Locate the cell with the specified text and output its [X, Y] center coordinate. 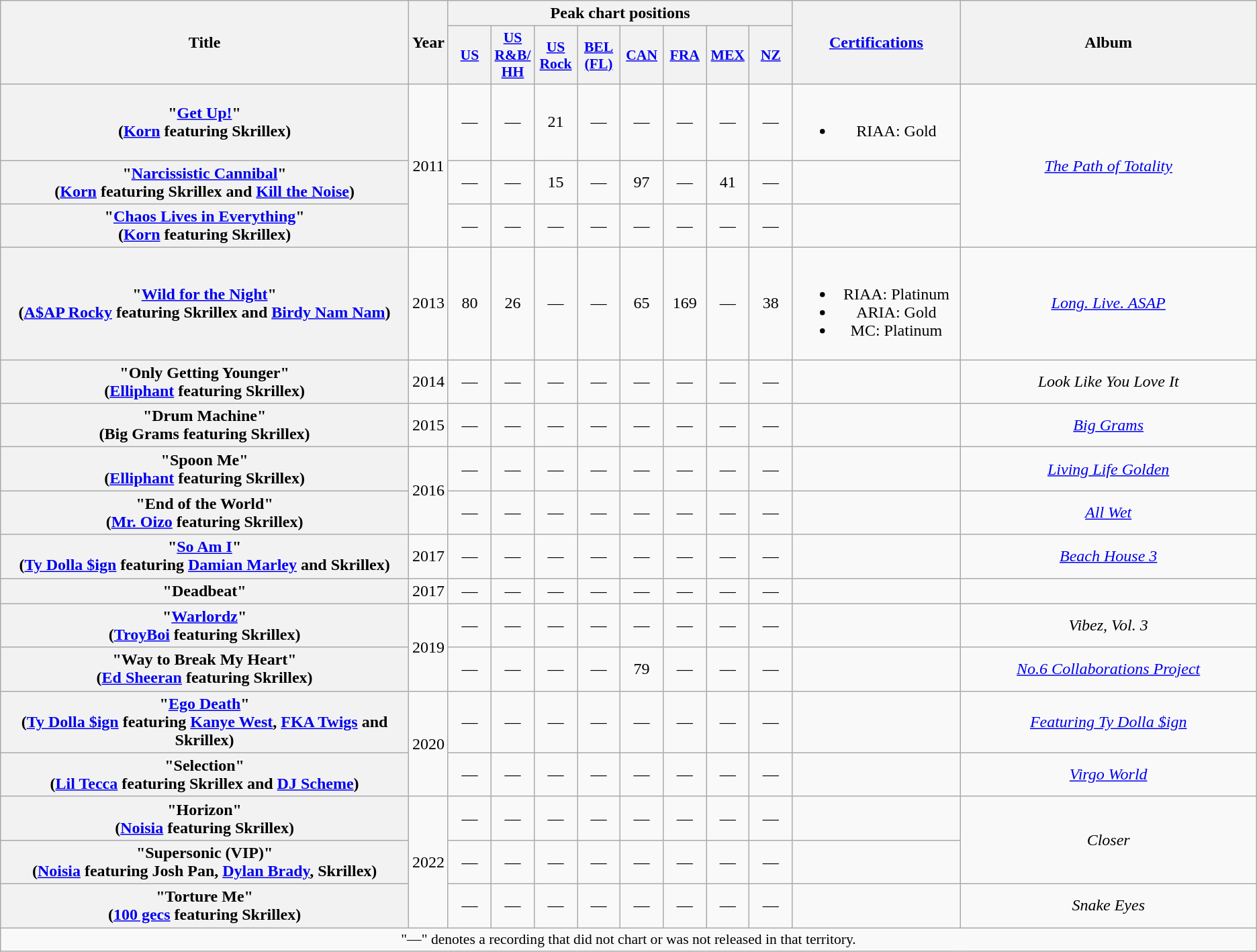
2020 [428, 744]
15 [555, 181]
US [469, 55]
"Drum Machine"(Big Grams featuring Skrillex) [205, 426]
Big Grams [1108, 426]
"—" denotes a recording that did not chart or was not released in that territory. [628, 940]
80 [469, 303]
BEL(FL) [599, 55]
"Torture Me"(100 gecs featuring Skrillex) [205, 905]
2019 [428, 647]
All Wet [1108, 513]
"Way to Break My Heart"(Ed Sheeran featuring Skrillex) [205, 669]
"Ego Death"(Ty Dolla $ign featuring Kanye West, FKA Twigs and Skrillex) [205, 722]
2022 [428, 862]
RIAA: Gold [876, 122]
USR&B/HH [512, 55]
38 [771, 303]
Virgo World [1108, 775]
CAN [642, 55]
97 [642, 181]
79 [642, 669]
26 [512, 303]
Year [428, 43]
Long. Live. ASAP [1108, 303]
Beach House 3 [1108, 556]
"Only Getting Younger"(Elliphant featuring Skrillex) [205, 381]
21 [555, 122]
169 [685, 303]
Closer [1108, 840]
Album [1108, 43]
FRA [685, 55]
2014 [428, 381]
Living Life Golden [1108, 469]
41 [728, 181]
"Selection"(Lil Tecca featuring Skrillex and DJ Scheme) [205, 775]
Look Like You Love It [1108, 381]
"Warlordz" (TroyBoi featuring Skrillex) [205, 626]
No.6 Collaborations Project [1108, 669]
"Get Up!"(Korn featuring Skrillex) [205, 122]
Snake Eyes [1108, 905]
"Supersonic (VIP)"(Noisia featuring Josh Pan, Dylan Brady, Skrillex) [205, 862]
2011 [428, 165]
Featuring Ty Dolla $ign [1108, 722]
"Wild for the Night"(A$AP Rocky featuring Skrillex and Birdy Nam Nam) [205, 303]
The Path of Totality [1108, 165]
2015 [428, 426]
"End of the World"(Mr. Oizo featuring Skrillex) [205, 513]
Vibez, Vol. 3 [1108, 626]
USRock [555, 55]
RIAA: PlatinumARIA: GoldMC: Platinum [876, 303]
NZ [771, 55]
Peak chart positions [620, 13]
"Deadbeat" [205, 591]
"Spoon Me"(Elliphant featuring Skrillex) [205, 469]
"Chaos Lives in Everything"(Korn featuring Skrillex) [205, 226]
"So Am I"(Ty Dolla $ign featuring Damian Marley and Skrillex) [205, 556]
"Narcissistic Cannibal"(Korn featuring Skrillex and Kill the Noise) [205, 181]
MEX [728, 55]
65 [642, 303]
Title [205, 43]
2013 [428, 303]
Certifications [876, 43]
"Horizon"(Noisia featuring Skrillex) [205, 818]
2016 [428, 491]
